Locate the cell with the specified text and output its [x, y] center coordinate. 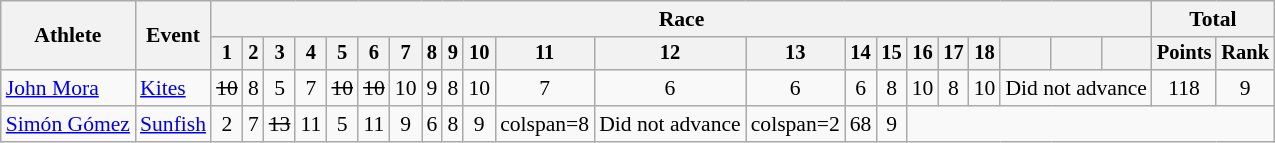
John Mora [68, 88]
12 [670, 54]
118 [1184, 88]
Sunfish [173, 124]
4 [310, 54]
68 [861, 124]
Points [1184, 54]
Event [173, 36]
Total [1213, 19]
15 [891, 54]
Rank [1245, 54]
colspan=8 [544, 124]
Kites [173, 88]
18 [985, 54]
3 [280, 54]
17 [953, 54]
1 [227, 54]
16 [923, 54]
Athlete [68, 36]
colspan=2 [796, 124]
Simón Gómez [68, 124]
Race [682, 19]
14 [861, 54]
